Determine the [x, y] coordinate at the center of the cell enclosing the given text.  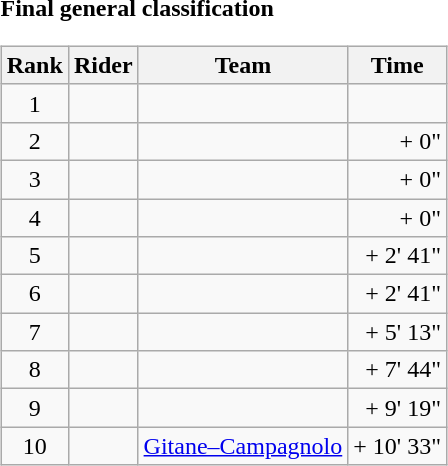
Rank [34, 65]
+ 5' 13" [398, 332]
Rider [103, 65]
5 [34, 256]
2 [34, 141]
4 [34, 217]
8 [34, 370]
+ 10' 33" [398, 446]
7 [34, 332]
Time [398, 65]
10 [34, 446]
+ 7' 44" [398, 370]
6 [34, 294]
+ 9' 19" [398, 408]
Gitane–Campagnolo [243, 446]
Team [243, 65]
1 [34, 103]
9 [34, 408]
3 [34, 179]
